Output the [x, y] coordinate of the center of the cell containing the given text.  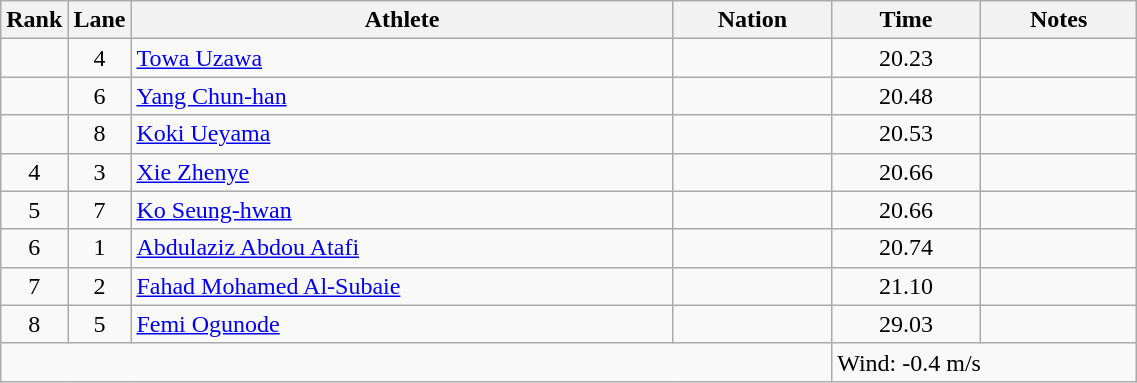
Koki Ueyama [402, 134]
2 [100, 286]
Abdulaziz Abdou Atafi [402, 248]
20.74 [906, 248]
20.48 [906, 96]
1 [100, 248]
Lane [100, 20]
Femi Ogunode [402, 324]
Time [906, 20]
Notes [1058, 20]
Rank [34, 20]
29.03 [906, 324]
21.10 [906, 286]
Yang Chun-han [402, 96]
Xie Zhenye [402, 172]
20.23 [906, 58]
Nation [752, 20]
Wind: -0.4 m/s [984, 362]
Ko Seung-hwan [402, 210]
Athlete [402, 20]
3 [100, 172]
20.53 [906, 134]
Fahad Mohamed Al-Subaie [402, 286]
Towa Uzawa [402, 58]
